For the text-containing cell, return its midpoint in [X, Y] coordinate format. 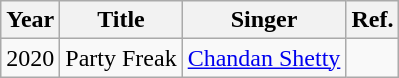
Singer [264, 20]
Title [121, 20]
Ref. [372, 20]
Year [30, 20]
2020 [30, 58]
Chandan Shetty [264, 58]
Party Freak [121, 58]
